From the cell containing the given text, extract its center point as (X, Y) coordinate. 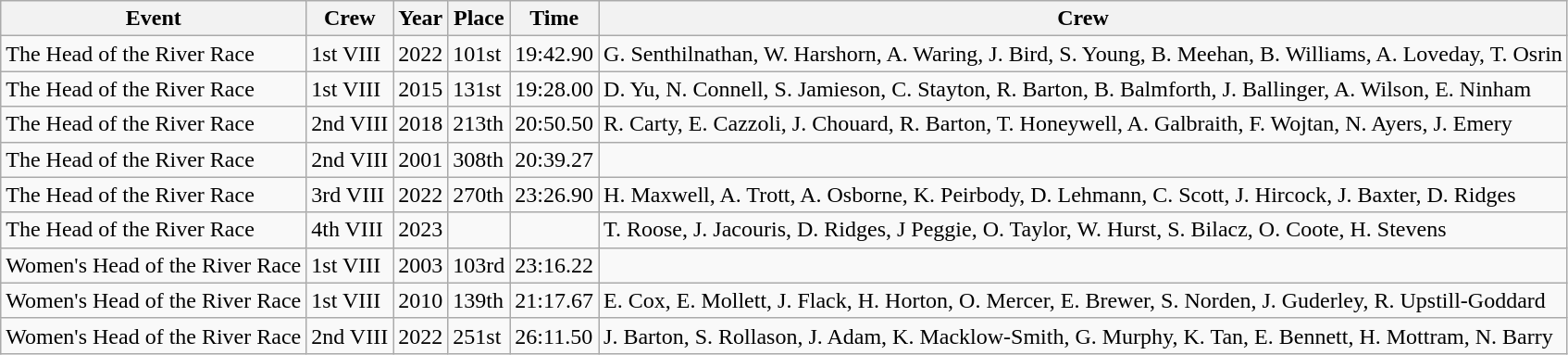
2010 (420, 300)
21:17.67 (554, 300)
2023 (420, 230)
213th (479, 124)
E. Cox, E. Mollett, J. Flack, H. Horton, O. Mercer, E. Brewer, S. Norden, J. Guderley, R. Upstill-Goddard (1083, 300)
J. Barton, S. Rollason, J. Adam, K. Macklow-Smith, G. Murphy, K. Tan, E. Bennett, H. Mottram, N. Barry (1083, 336)
270th (479, 195)
D. Yu, N. Connell, S. Jamieson, C. Stayton, R. Barton, B. Balmforth, J. Ballinger, A. Wilson, E. Ninham (1083, 89)
131st (479, 89)
23:16.22 (554, 265)
Time (554, 19)
G. Senthilnathan, W. Harshorn, A. Waring, J. Bird, S. Young, B. Meehan, B. Williams, A. Loveday, T. Osrin (1083, 54)
19:42.90 (554, 54)
Place (479, 19)
3rd VIII (350, 195)
R. Carty, E. Cazzoli, J. Chouard, R. Barton, T. Honeywell, A. Galbraith, F. Wojtan, N. Ayers, J. Emery (1083, 124)
20:50.50 (554, 124)
4th VIII (350, 230)
2015 (420, 89)
Year (420, 19)
26:11.50 (554, 336)
139th (479, 300)
23:26.90 (554, 195)
308th (479, 159)
2001 (420, 159)
2003 (420, 265)
101st (479, 54)
103rd (479, 265)
251st (479, 336)
19:28.00 (554, 89)
20:39.27 (554, 159)
2018 (420, 124)
H. Maxwell, A. Trott, A. Osborne, K. Peirbody, D. Lehmann, C. Scott, J. Hircock, J. Baxter, D. Ridges (1083, 195)
T. Roose, J. Jacouris, D. Ridges, J Peggie, O. Taylor, W. Hurst, S. Bilacz, O. Coote, H. Stevens (1083, 230)
Event (154, 19)
